Provide the (X, Y) coordinate of the cell's center where the given text is located.  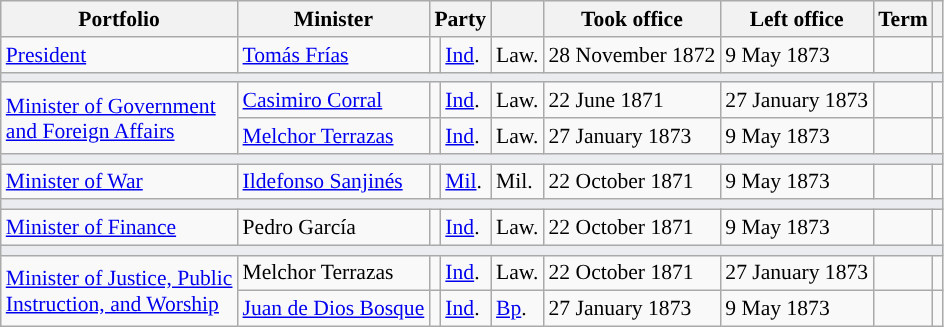
Took office (632, 19)
Tomás Frías (334, 55)
Minister of Governmentand Foreign Affairs (120, 118)
28 November 1872 (632, 55)
Left office (796, 19)
22 June 1871 (632, 101)
Pedro García (334, 228)
Juan de Dios Bosque (334, 309)
Portfolio (120, 19)
Term (903, 19)
Bp. (517, 309)
Minister of War (120, 182)
Minister (334, 19)
Minister of Justice, PublicInstruction, and Worship (120, 290)
Party (460, 19)
Ildefonso Sanjinés (334, 182)
President (120, 55)
Casimiro Corral (334, 101)
Minister of Finance (120, 228)
